Find where the given text appears and provide that cell's center as [X, Y] coordinate. 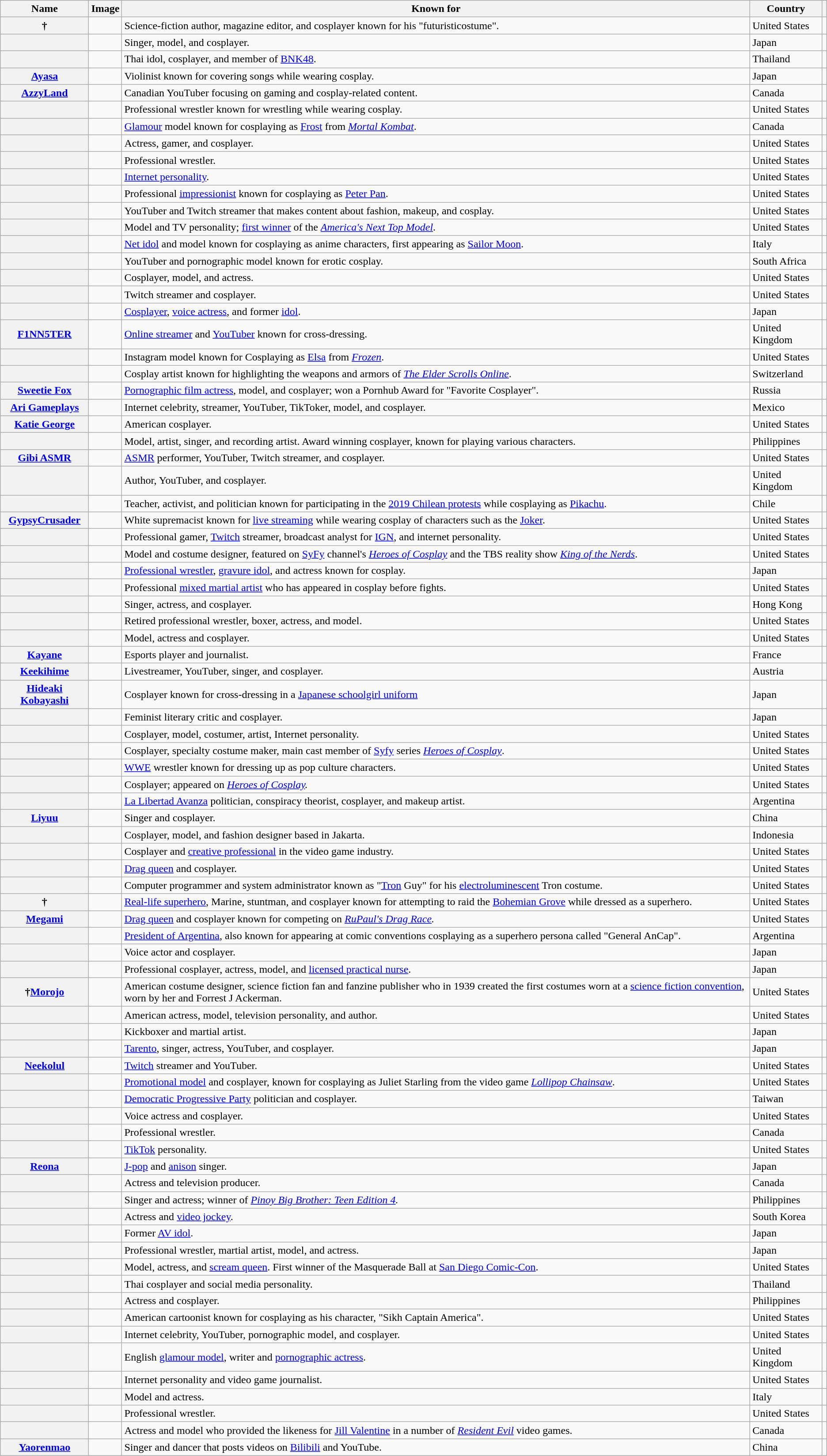
Model and TV personality; first winner of the America's Next Top Model. [436, 227]
Internet celebrity, streamer, YouTuber, TikToker, model, and cosplayer. [436, 407]
Twitch streamer and YouTuber. [436, 1065]
Esports player and journalist. [436, 655]
Actress and television producer. [436, 1183]
Science-fiction author, magazine editor, and cosplayer known for his "futuristicostume". [436, 26]
American cosplayer. [436, 424]
Neekolul [45, 1065]
Drag queen and cosplayer. [436, 868]
Net idol and model known for cosplaying as anime characters, first appearing as Sailor Moon. [436, 244]
Yaorenmao [45, 1447]
Singer, actress, and cosplayer. [436, 604]
Actress and cosplayer. [436, 1301]
Pornographic film actress, model, and cosplayer; won a Pornhub Award for "Favorite Cosplayer". [436, 391]
Mexico [786, 407]
Twitch streamer and cosplayer. [436, 295]
Author, YouTuber, and cosplayer. [436, 481]
Online streamer and YouTuber known for cross-dressing. [436, 334]
Cosplayer, voice actress, and former idol. [436, 311]
American actress, model, television personality, and author. [436, 1015]
Model and actress. [436, 1397]
Singer, model, and cosplayer. [436, 42]
Thai idol, cosplayer, and member of BNK48. [436, 59]
WWE wrestler known for dressing up as pop culture characters. [436, 767]
Thai cosplayer and social media personality. [436, 1284]
Tarento, singer, actress, YouTuber, and cosplayer. [436, 1048]
Feminist literary critic and cosplayer. [436, 717]
Cosplayer and creative professional in the video game industry. [436, 852]
Actress, gamer, and cosplayer. [436, 143]
Name [45, 9]
English glamour model, writer and pornographic actress. [436, 1357]
Model, actress, and scream queen. First winner of the Masquerade Ball at San Diego Comic-Con. [436, 1267]
†Morojo [45, 992]
Professional gamer, Twitch streamer, broadcast analyst for IGN, and internet personality. [436, 537]
South Korea [786, 1217]
GypsyCrusader [45, 520]
Hideaki Kobayashi [45, 694]
Professional mixed martial artist who has appeared in cosplay before fights. [436, 588]
Model, actress and cosplayer. [436, 638]
Keekihime [45, 671]
Actress and video jockey. [436, 1217]
YouTuber and Twitch streamer that makes content about fashion, makeup, and cosplay. [436, 211]
Russia [786, 391]
Voice actor and cosplayer. [436, 952]
Teacher, activist, and politician known for participating in the 2019 Chilean protests while cosplaying as Pikachu. [436, 503]
Reona [45, 1166]
Model, artist, singer, and recording artist. Award winning cosplayer, known for playing various characters. [436, 441]
Ari Gameplays [45, 407]
Kickboxer and martial artist. [436, 1031]
Taiwan [786, 1099]
Megami [45, 919]
J-pop and anison singer. [436, 1166]
Gibi ASMR [45, 458]
Cosplayer, model, costumer, artist, Internet personality. [436, 734]
Professional wrestler, gravure idol, and actress known for cosplay. [436, 571]
Hong Kong [786, 604]
Austria [786, 671]
Singer and cosplayer. [436, 818]
Image [105, 9]
Cosplayer; appeared on Heroes of Cosplay. [436, 784]
Liyuu [45, 818]
White supremacist known for live streaming while wearing cosplay of characters such as the Joker. [436, 520]
President of Argentina, also known for appearing at comic conventions cosplaying as a superhero persona called "General AnCap". [436, 936]
Real-life superhero, Marine, stuntman, and cosplayer known for attempting to raid the Bohemian Grove while dressed as a superhero. [436, 902]
Country [786, 9]
Glamour model known for cosplaying as Frost from Mortal Kombat. [436, 126]
Indonesia [786, 835]
YouTuber and pornographic model known for erotic cosplay. [436, 261]
Cosplayer, model, and actress. [436, 278]
Violinist known for covering songs while wearing cosplay. [436, 76]
Internet personality and video game journalist. [436, 1380]
Professional wrestler known for wrestling while wearing cosplay. [436, 110]
Cosplay artist known for highlighting the weapons and armors of The Elder Scrolls Online. [436, 374]
Canadian YouTuber focusing on gaming and cosplay-related content. [436, 93]
Internet personality. [436, 177]
Katie George [45, 424]
Former AV idol. [436, 1233]
Retired professional wrestler, boxer, actress, and model. [436, 621]
Switzerland [786, 374]
Sweetie Fox [45, 391]
Known for [436, 9]
Instagram model known for Cosplaying as Elsa from Frozen. [436, 357]
Cosplayer known for cross-dressing in a Japanese schoolgirl uniform [436, 694]
Voice actress and cosplayer. [436, 1116]
Singer and dancer that posts videos on Bilibili and YouTube. [436, 1447]
Professional cosplayer, actress, model, and licensed practical nurse. [436, 969]
Cosplayer, model, and fashion designer based in Jakarta. [436, 835]
ASMR performer, YouTuber, Twitch streamer, and cosplayer. [436, 458]
TikTok personality. [436, 1149]
Professional impressionist known for cosplaying as Peter Pan. [436, 193]
Drag queen and cosplayer known for competing on RuPaul's Drag Race. [436, 919]
Chile [786, 503]
Professional wrestler, martial artist, model, and actress. [436, 1250]
Model and costume designer, featured on SyFy channel's Heroes of Cosplay and the TBS reality show King of the Nerds. [436, 554]
Singer and actress; winner of Pinoy Big Brother: Teen Edition 4. [436, 1200]
Actress and model who provided the likeness for Jill Valentine in a number of Resident Evil video games. [436, 1430]
France [786, 655]
American cartoonist known for cosplaying as his character, "Sikh Captain America". [436, 1317]
F1NN5TER [45, 334]
Cosplayer, specialty costume maker, main cast member of Syfy series Heroes of Cosplay. [436, 751]
Kayane [45, 655]
Democratic Progressive Party politician and cosplayer. [436, 1099]
Internet celebrity, YouTuber, pornographic model, and cosplayer. [436, 1335]
South Africa [786, 261]
La Libertad Avanza politician, conspiracy theorist, cosplayer, and makeup artist. [436, 801]
Ayasa [45, 76]
AzzyLand [45, 93]
Computer programmer and system administrator known as "Tron Guy" for his electroluminescent Tron costume. [436, 885]
Livestreamer, YouTuber, singer, and cosplayer. [436, 671]
Promotional model and cosplayer, known for cosplaying as Juliet Starling from the video game Lollipop Chainsaw. [436, 1082]
